Determine the [x, y] coordinate at the center of the cell enclosing the given text.  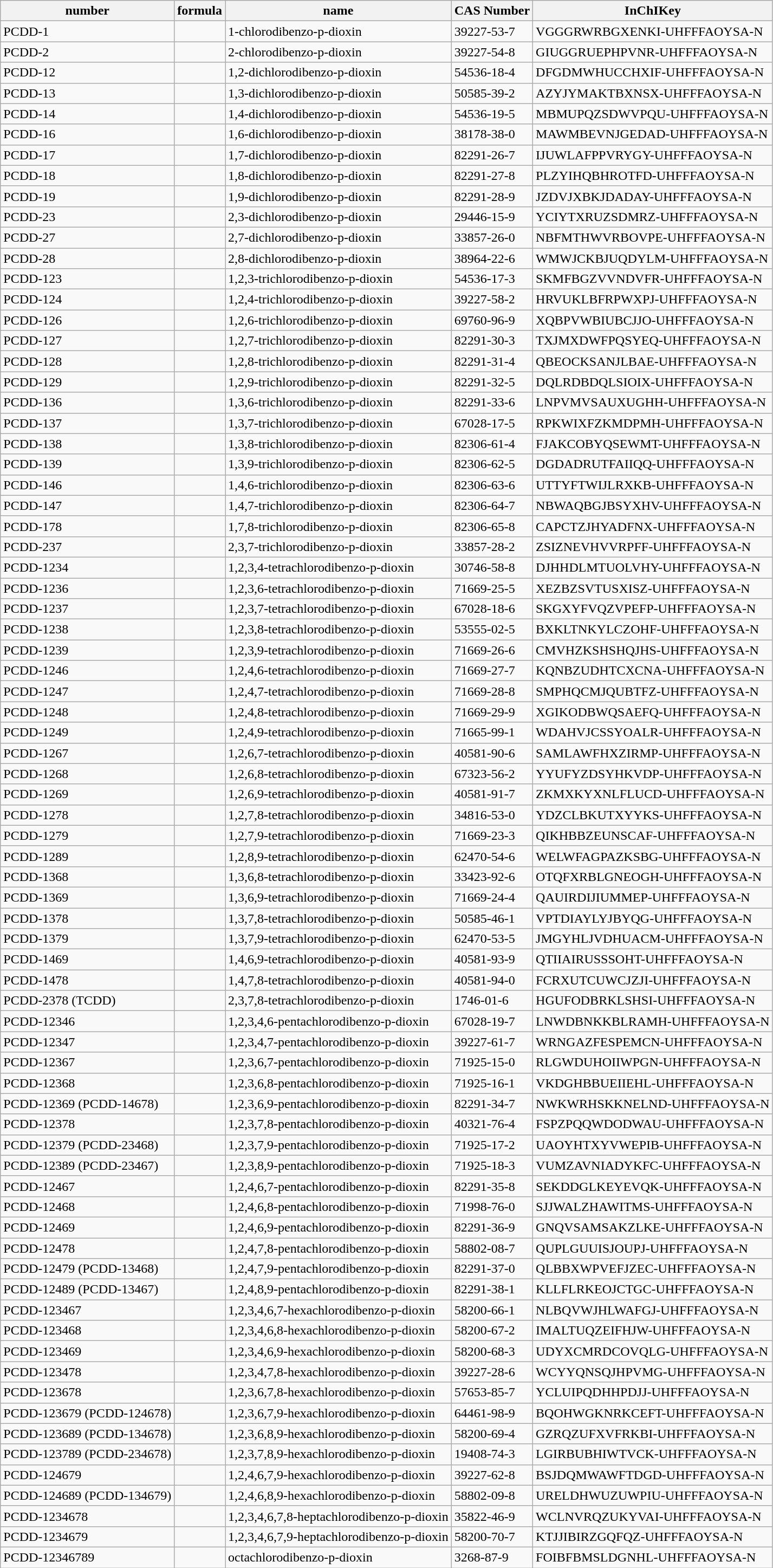
1,2,3,4-tetrachlorodibenzo-p-dioxin [339, 567]
1,2,3,9-tetrachlorodibenzo-p-dioxin [339, 650]
PCDD-1379 [88, 939]
KTJJIBIRZGQFQZ-UHFFFAOYSA-N [653, 1537]
NWKWRHSKKNELND-UHFFFAOYSA-N [653, 1104]
1,2,4,6,7,9-hexachlorodibenzo-p-dioxin [339, 1475]
40321-76-4 [492, 1124]
71669-28-8 [492, 691]
QLBBXWPVEFJZEC-UHFFFAOYSA-N [653, 1269]
YCIYTXRUZSDMRZ-UHFFFAOYSA-N [653, 217]
58200-70-7 [492, 1537]
PCDD-2378 (TCDD) [88, 1001]
1,2,3,6-tetrachlorodibenzo-p-dioxin [339, 588]
PCDD-27 [88, 237]
67028-19-7 [492, 1021]
1,2,3,6,8-pentachlorodibenzo-p-dioxin [339, 1083]
DJHHDLMTUOLVHY-UHFFFAOYSA-N [653, 567]
1,2,4,6-tetrachlorodibenzo-p-dioxin [339, 671]
GNQVSAMSAKZLKE-UHFFFAOYSA-N [653, 1227]
PLZYIHQBHROTFD-UHFFFAOYSA-N [653, 176]
39227-61-7 [492, 1042]
PCDD-1234678 [88, 1516]
1,2,3,4,6,8-hexachlorodibenzo-p-dioxin [339, 1331]
1,2,3,6,9-pentachlorodibenzo-p-dioxin [339, 1104]
PCDD-18 [88, 176]
IJUWLAFPPVRYGY-UHFFFAOYSA-N [653, 155]
NLBQVWJHLWAFGJ-UHFFFAOYSA-N [653, 1310]
VPTDIAYLYJBYQG-UHFFFAOYSA-N [653, 918]
82291-37-0 [492, 1269]
PCDD-1369 [88, 897]
octachlorodibenzo-p-dioxin [339, 1557]
SMPHQCMJQUBTFZ-UHFFFAOYSA-N [653, 691]
PCDD-12479 (PCDD-13468) [88, 1269]
BQOHWGKNRKCEFT-UHFFFAOYSA-N [653, 1413]
1,2,4,8,9-pentachlorodibenzo-p-dioxin [339, 1290]
PCDD-124689 (PCDD-134679) [88, 1495]
1,2,3,7,8-pentachlorodibenzo-p-dioxin [339, 1124]
PCDD-123689 (PCDD-134678) [88, 1434]
54536-18-4 [492, 73]
1,2,3,4,7-pentachlorodibenzo-p-dioxin [339, 1042]
number [88, 11]
39227-58-2 [492, 300]
1,2,6,7-tetrachlorodibenzo-p-dioxin [339, 753]
82306-61-4 [492, 444]
XQBPVWBIUBCJJO-UHFFFAOYSA-N [653, 320]
PCDD-12478 [88, 1248]
1,2,3,4,6,7,8-heptachlorodibenzo-p-dioxin [339, 1516]
82291-30-3 [492, 341]
PCDD-1246 [88, 671]
PCDD-19 [88, 196]
1,3,8-trichlorodibenzo-p-dioxin [339, 444]
1,3,7,8-tetrachlorodibenzo-p-dioxin [339, 918]
PCDD-12469 [88, 1227]
1,4-dichlorodibenzo-p-dioxin [339, 114]
PCDD-12346 [88, 1021]
82291-38-1 [492, 1290]
71669-25-5 [492, 588]
JZDVJXBKJDADAY-UHFFFAOYSA-N [653, 196]
1,2,3,4,6-pentachlorodibenzo-p-dioxin [339, 1021]
PCDD-1378 [88, 918]
58802-08-7 [492, 1248]
29446-15-9 [492, 217]
33857-28-2 [492, 547]
PCDD-12368 [88, 1083]
BXKLTNKYLCZOHF-UHFFFAOYSA-N [653, 630]
PCDD-1236 [88, 588]
SKGXYFVQZVPEFP-UHFFFAOYSA-N [653, 609]
3268-87-9 [492, 1557]
1,2,3,4,6,7,9-heptachlorodibenzo-p-dioxin [339, 1537]
CAS Number [492, 11]
PCDD-12369 (PCDD-14678) [88, 1104]
67323-56-2 [492, 774]
1,2,3-trichlorodibenzo-p-dioxin [339, 279]
1,7-dichlorodibenzo-p-dioxin [339, 155]
19408-74-3 [492, 1454]
QTIIAIRUSSSOHT-UHFFFAOYSA-N [653, 960]
1,2,6,8-tetrachlorodibenzo-p-dioxin [339, 774]
1,2,6,9-tetrachlorodibenzo-p-dioxin [339, 794]
1,7,8-trichlorodibenzo-p-dioxin [339, 526]
PCDD-1469 [88, 960]
1,2,4,7,9-pentachlorodibenzo-p-dioxin [339, 1269]
KLLFLRKEOJCTGC-UHFFFAOYSA-N [653, 1290]
1,2,3,6,7,8-hexachlorodibenzo-p-dioxin [339, 1392]
PCDD-1289 [88, 856]
DFGDMWHUCCHXIF-UHFFFAOYSA-N [653, 73]
URELDHWUZUWPIU-UHFFFAOYSA-N [653, 1495]
54536-17-3 [492, 279]
82306-65-8 [492, 526]
FSPZPQQWDODWAU-UHFFFAOYSA-N [653, 1124]
WCLNVRQZUKYVAI-UHFFFAOYSA-N [653, 1516]
QUPLGUUISJOUPJ-UHFFFAOYSA-N [653, 1248]
1,2,3,8,9-pentachlorodibenzo-p-dioxin [339, 1165]
PCDD-123478 [88, 1372]
82291-27-8 [492, 176]
82306-62-5 [492, 464]
PCDD-137 [88, 423]
1,2,3,4,6,7-hexachlorodibenzo-p-dioxin [339, 1310]
40581-90-6 [492, 753]
39227-54-8 [492, 52]
1,2,3,8-tetrachlorodibenzo-p-dioxin [339, 630]
PCDD-12379 (PCDD-23468) [88, 1145]
SKMFBGZVVNDVFR-UHFFFAOYSA-N [653, 279]
1,3,6,8-tetrachlorodibenzo-p-dioxin [339, 877]
71998-76-0 [492, 1207]
1,9-dichlorodibenzo-p-dioxin [339, 196]
DQLRDBDQLSIOIX-UHFFFAOYSA-N [653, 382]
58200-68-3 [492, 1351]
1746-01-6 [492, 1001]
CMVHZKSHSHQJHS-UHFFFAOYSA-N [653, 650]
67028-17-5 [492, 423]
1,2,3,6,8,9-hexachlorodibenzo-p-dioxin [339, 1434]
40581-93-9 [492, 960]
PCDD-1239 [88, 650]
1,4,6-trichlorodibenzo-p-dioxin [339, 485]
KQNBZUDHTCXCNA-UHFFFAOYSA-N [653, 671]
NBFMTHWVRBOVPE-UHFFFAOYSA-N [653, 237]
GZRQZUFXVFRKBI-UHFFFAOYSA-N [653, 1434]
58200-67-2 [492, 1331]
RLGWDUHOIIWPGN-UHFFFAOYSA-N [653, 1062]
1,3,9-trichlorodibenzo-p-dioxin [339, 464]
71925-15-0 [492, 1062]
PCDD-12 [88, 73]
YCLUIPQDHHPDJJ-UHFFFAOYSA-N [653, 1392]
name [339, 11]
1,2,3,7,9-pentachlorodibenzo-p-dioxin [339, 1145]
1,2,3,6,7-pentachlorodibenzo-p-dioxin [339, 1062]
PCDD-1278 [88, 815]
64461-98-9 [492, 1413]
BSJDQMWAWFTDGD-UHFFFAOYSA-N [653, 1475]
71669-27-7 [492, 671]
82306-64-7 [492, 506]
82291-35-8 [492, 1186]
PCDD-28 [88, 258]
VGGGRWRBGXENKI-UHFFFAOYSA-N [653, 31]
82291-31-4 [492, 361]
PCDD-1249 [88, 733]
1,3,7,9-tetrachlorodibenzo-p-dioxin [339, 939]
1,2,3,7,8,9-hexachlorodibenzo-p-dioxin [339, 1454]
82291-36-9 [492, 1227]
62470-54-6 [492, 856]
PCDD-12489 (PCDD-13467) [88, 1290]
1,2,7-trichlorodibenzo-p-dioxin [339, 341]
PCDD-1279 [88, 835]
1,2,4,6,9-pentachlorodibenzo-p-dioxin [339, 1227]
PCDD-1267 [88, 753]
TXJMXDWFPQSYEQ-UHFFFAOYSA-N [653, 341]
QIKHBBZEUNSCAF-UHFFFAOYSA-N [653, 835]
PCDD-1247 [88, 691]
PCDD-124 [88, 300]
PCDD-139 [88, 464]
1,2,7,8-tetrachlorodibenzo-p-dioxin [339, 815]
PCDD-16 [88, 134]
ZKMXKYXNLFLUCD-UHFFFAOYSA-N [653, 794]
2,3,7-trichlorodibenzo-p-dioxin [339, 547]
IMALTUQZEIFHJW-UHFFFAOYSA-N [653, 1331]
WELWFAGPAZKSBG-UHFFFAOYSA-N [653, 856]
67028-18-6 [492, 609]
2,3-dichlorodibenzo-p-dioxin [339, 217]
PCDD-23 [88, 217]
1,8-dichlorodibenzo-p-dioxin [339, 176]
PCDD-12346789 [88, 1557]
33423-92-6 [492, 877]
PCDD-126 [88, 320]
WMWJCKBJUQDYLM-UHFFFAOYSA-N [653, 258]
PCDD-1269 [88, 794]
QBEOCKSANJLBAE-UHFFFAOYSA-N [653, 361]
PCDD-1 [88, 31]
WCYYQNSQJHPVMG-UHFFFAOYSA-N [653, 1372]
71925-18-3 [492, 1165]
NBWAQBGJBSYXHV-UHFFFAOYSA-N [653, 506]
82291-34-7 [492, 1104]
1,2,4,6,8-pentachlorodibenzo-p-dioxin [339, 1207]
FCRXUTCUWCJZJI-UHFFFAOYSA-N [653, 980]
69760-96-9 [492, 320]
YYUFYZDSYHKVDP-UHFFFAOYSA-N [653, 774]
PCDD-13 [88, 93]
1,2-dichlorodibenzo-p-dioxin [339, 73]
1,2,8-trichlorodibenzo-p-dioxin [339, 361]
1,2,4-trichlorodibenzo-p-dioxin [339, 300]
1,2,4,7-tetrachlorodibenzo-p-dioxin [339, 691]
58802-09-8 [492, 1495]
1,2,3,7-tetrachlorodibenzo-p-dioxin [339, 609]
PCDD-123679 (PCDD-124678) [88, 1413]
71669-29-9 [492, 712]
1,4,7,8-tetrachlorodibenzo-p-dioxin [339, 980]
HGUFODBRKLSHSI-UHFFFAOYSA-N [653, 1001]
PCDD-138 [88, 444]
PCDD-12468 [88, 1207]
ZSIZNEVHVVRPFF-UHFFFAOYSA-N [653, 547]
50585-39-2 [492, 93]
1,3-dichlorodibenzo-p-dioxin [339, 93]
WDAHVJCSSYOALR-UHFFFAOYSA-N [653, 733]
AZYJYMAKTBXNSX-UHFFFAOYSA-N [653, 93]
PCDD-123469 [88, 1351]
DGDADRUTFAIIQQ-UHFFFAOYSA-N [653, 464]
1,4,7-trichlorodibenzo-p-dioxin [339, 506]
1,2,3,6,7,9-hexachlorodibenzo-p-dioxin [339, 1413]
CAPCTZJHYADFNX-UHFFFAOYSA-N [653, 526]
PCDD-12367 [88, 1062]
OTQFXRBLGNEOGH-UHFFFAOYSA-N [653, 877]
QAUIRDIJIUMMEP-UHFFFAOYSA-N [653, 897]
62470-53-5 [492, 939]
SEKDDGLKEYEVQK-UHFFFAOYSA-N [653, 1186]
PCDD-136 [88, 403]
PCDD-12347 [88, 1042]
XEZBZSVTUSXISZ-UHFFFAOYSA-N [653, 588]
HRVUKLBFRPWXPJ-UHFFFAOYSA-N [653, 300]
82291-33-6 [492, 403]
PCDD-123 [88, 279]
82291-32-5 [492, 382]
2,7-dichlorodibenzo-p-dioxin [339, 237]
1,2,4,6,7-pentachlorodibenzo-p-dioxin [339, 1186]
PCDD-1368 [88, 877]
57653-85-7 [492, 1392]
PCDD-12467 [88, 1186]
MAWMBEVNJGEDAD-UHFFFAOYSA-N [653, 134]
30746-58-8 [492, 567]
RPKWIXFZKMDPMH-UHFFFAOYSA-N [653, 423]
1,2,7,9-tetrachlorodibenzo-p-dioxin [339, 835]
1,6-dichlorodibenzo-p-dioxin [339, 134]
PCDD-123678 [88, 1392]
PCDD-12389 (PCDD-23467) [88, 1165]
SJJWALZHAWITMS-UHFFFAOYSA-N [653, 1207]
PCDD-1268 [88, 774]
LNPVMVSAUXUGHH-UHFFFAOYSA-N [653, 403]
XGIKODBWQSAEFQ-UHFFFAOYSA-N [653, 712]
35822-46-9 [492, 1516]
PCDD-1237 [88, 609]
40581-91-7 [492, 794]
FOIBFBMSLDGNHL-UHFFFAOYSA-N [653, 1557]
PCDD-12378 [88, 1124]
JMGYHLJVDHUACM-UHFFFAOYSA-N [653, 939]
LGIRBUBHIWTVCK-UHFFFAOYSA-N [653, 1454]
71669-23-3 [492, 835]
1,4,6,9-tetrachlorodibenzo-p-dioxin [339, 960]
PCDD-17 [88, 155]
33857-26-0 [492, 237]
MBMUPQZSDWVPQU-UHFFFAOYSA-N [653, 114]
1-chlorodibenzo-p-dioxin [339, 31]
38178-38-0 [492, 134]
PCDD-2 [88, 52]
FJAKCOBYQSEWMT-UHFFFAOYSA-N [653, 444]
PCDD-1234 [88, 567]
SAMLAWFHXZIRMP-UHFFFAOYSA-N [653, 753]
82306-63-6 [492, 485]
UDYXCMRDCOVQLG-UHFFFAOYSA-N [653, 1351]
71669-26-6 [492, 650]
2,3,7,8-tetrachlorodibenzo-p-dioxin [339, 1001]
PCDD-1238 [88, 630]
PCDD-14 [88, 114]
38964-22-6 [492, 258]
39227-28-6 [492, 1372]
formula [200, 11]
34816-53-0 [492, 815]
39227-53-7 [492, 31]
1,2,8,9-tetrachlorodibenzo-p-dioxin [339, 856]
PCDD-1478 [88, 980]
PCDD-1234679 [88, 1537]
39227-62-8 [492, 1475]
VUMZAVNIADYKFC-UHFFFAOYSA-N [653, 1165]
1,2,9-trichlorodibenzo-p-dioxin [339, 382]
PCDD-123468 [88, 1331]
PCDD-147 [88, 506]
71665-99-1 [492, 733]
PCDD-124679 [88, 1475]
71669-24-4 [492, 897]
2,8-dichlorodibenzo-p-dioxin [339, 258]
UTTYFTWIJLRXKB-UHFFFAOYSA-N [653, 485]
1,2,4,7,8-pentachlorodibenzo-p-dioxin [339, 1248]
1,3,6-trichlorodibenzo-p-dioxin [339, 403]
58200-69-4 [492, 1434]
53555-02-5 [492, 630]
50585-46-1 [492, 918]
PCDD-237 [88, 547]
82291-26-7 [492, 155]
InChIKey [653, 11]
1,2,4,9-tetrachlorodibenzo-p-dioxin [339, 733]
PCDD-129 [88, 382]
1,2,6-trichlorodibenzo-p-dioxin [339, 320]
PCDD-127 [88, 341]
GIUGGRUEPHPVNR-UHFFFAOYSA-N [653, 52]
71925-16-1 [492, 1083]
UAOYHTXYVWEPIB-UHFFFAOYSA-N [653, 1145]
PCDD-178 [88, 526]
1,2,4,8-tetrachlorodibenzo-p-dioxin [339, 712]
1,3,6,9-tetrachlorodibenzo-p-dioxin [339, 897]
PCDD-128 [88, 361]
WRNGAZFESPEMCN-UHFFFAOYSA-N [653, 1042]
PCDD-123789 (PCDD-234678) [88, 1454]
YDZCLBKUTXYYKS-UHFFFAOYSA-N [653, 815]
LNWDBNKKBLRAMH-UHFFFAOYSA-N [653, 1021]
1,3,7-trichlorodibenzo-p-dioxin [339, 423]
1,2,3,4,7,8-hexachlorodibenzo-p-dioxin [339, 1372]
1,2,3,4,6,9-hexachlorodibenzo-p-dioxin [339, 1351]
82291-28-9 [492, 196]
1,2,4,6,8,9-hexachlorodibenzo-p-dioxin [339, 1495]
PCDD-146 [88, 485]
VKDGHBBUEIIEHL-UHFFFAOYSA-N [653, 1083]
40581-94-0 [492, 980]
PCDD-123467 [88, 1310]
2-chlorodibenzo-p-dioxin [339, 52]
58200-66-1 [492, 1310]
54536-19-5 [492, 114]
71925-17-2 [492, 1145]
PCDD-1248 [88, 712]
